Capture the cell that displays the provided text and extract its [x, y] central coordinate. 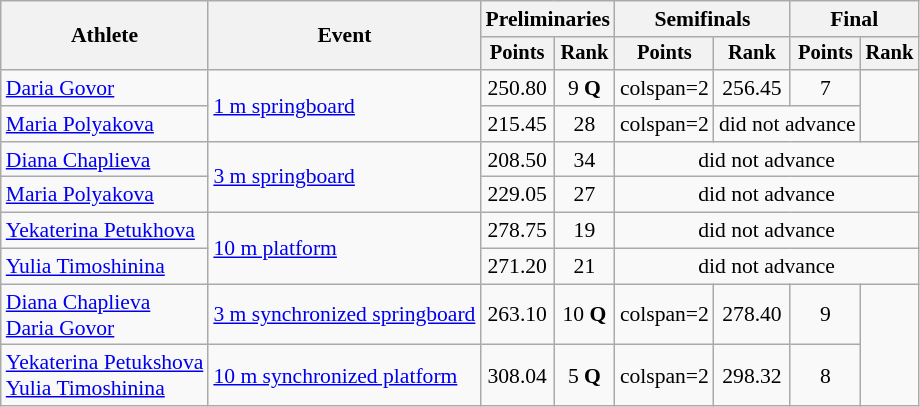
9 Q [584, 88]
3 m synchronized springboard [344, 314]
Final [854, 19]
Athlete [105, 36]
250.80 [517, 88]
10 Q [584, 314]
271.20 [517, 267]
Yekaterina Petukhova [105, 231]
215.45 [517, 124]
Diana Chaplieva [105, 160]
10 m synchronized platform [344, 376]
10 m platform [344, 248]
1 m springboard [344, 106]
263.10 [517, 314]
278.40 [752, 314]
Yulia Timoshinina [105, 267]
308.04 [517, 376]
Diana ChaplievaDaria Govor [105, 314]
28 [584, 124]
Preliminaries [547, 19]
19 [584, 231]
Yekaterina PetukshovaYulia Timoshinina [105, 376]
7 [826, 88]
229.05 [517, 195]
Event [344, 36]
208.50 [517, 160]
Daria Govor [105, 88]
298.32 [752, 376]
256.45 [752, 88]
3 m springboard [344, 178]
9 [826, 314]
27 [584, 195]
5 Q [584, 376]
Semifinals [702, 19]
278.75 [517, 231]
34 [584, 160]
8 [826, 376]
21 [584, 267]
